Find where the given text appears and provide that cell's center as [X, Y] coordinate. 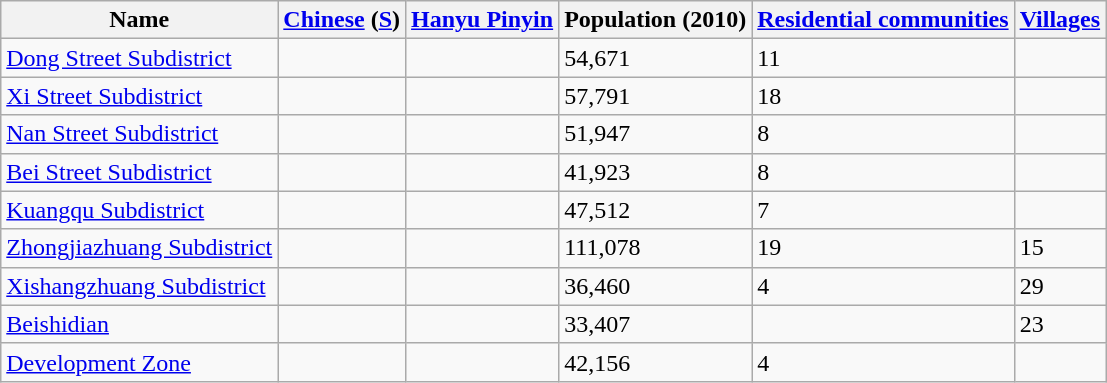
57,791 [656, 96]
Residential communities [883, 20]
Kuangqu Subdistrict [140, 210]
51,947 [656, 134]
42,156 [656, 362]
Xishangzhuang Subdistrict [140, 286]
Villages [1060, 20]
Population (2010) [656, 20]
54,671 [656, 58]
15 [1060, 248]
18 [883, 96]
41,923 [656, 172]
47,512 [656, 210]
33,407 [656, 324]
Hanyu Pinyin [482, 20]
Xi Street Subdistrict [140, 96]
11 [883, 58]
Bei Street Subdistrict [140, 172]
111,078 [656, 248]
Dong Street Subdistrict [140, 58]
Beishidian [140, 324]
29 [1060, 286]
19 [883, 248]
Chinese (S) [342, 20]
Zhongjiazhuang Subdistrict [140, 248]
23 [1060, 324]
7 [883, 210]
36,460 [656, 286]
Nan Street Subdistrict [140, 134]
Development Zone [140, 362]
Name [140, 20]
